Identify which cell holds the provided text, then report its (X, Y) central coordinate. 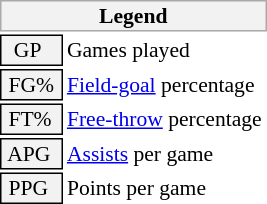
FG% (31, 85)
PPG (31, 188)
GP (31, 50)
Points per game (166, 188)
Free-throw percentage (166, 120)
Assists per game (166, 154)
Games played (166, 50)
Field-goal percentage (166, 85)
FT% (31, 120)
Legend (134, 16)
APG (31, 154)
